Provide the (X, Y) coordinate of the cell's center where the given text is located.  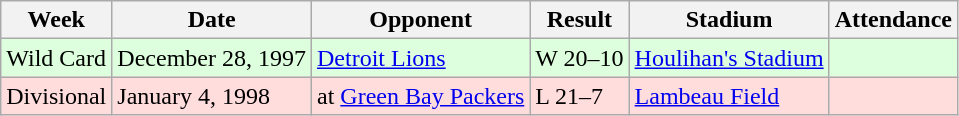
Houlihan's Stadium (729, 58)
Lambeau Field (729, 96)
Week (56, 20)
Wild Card (56, 58)
January 4, 1998 (212, 96)
Date (212, 20)
Opponent (420, 20)
Detroit Lions (420, 58)
Stadium (729, 20)
Result (580, 20)
Divisional (56, 96)
W 20–10 (580, 58)
L 21–7 (580, 96)
Attendance (893, 20)
at Green Bay Packers (420, 96)
December 28, 1997 (212, 58)
